Detect which cell encompasses the target text, then output its (x, y) center coordinate. 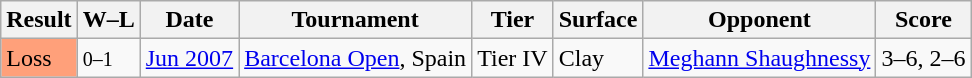
3–6, 2–6 (924, 58)
Clay (598, 58)
Surface (598, 20)
Opponent (760, 20)
Jun 2007 (189, 58)
W–L (108, 20)
Barcelona Open, Spain (356, 58)
Score (924, 20)
Tier IV (513, 58)
Tier (513, 20)
Tournament (356, 20)
Date (189, 20)
Loss (39, 58)
Meghann Shaughnessy (760, 58)
Result (39, 20)
0–1 (108, 58)
